Return the [x, y] coordinate for the center point of the cell that contains the specified text.  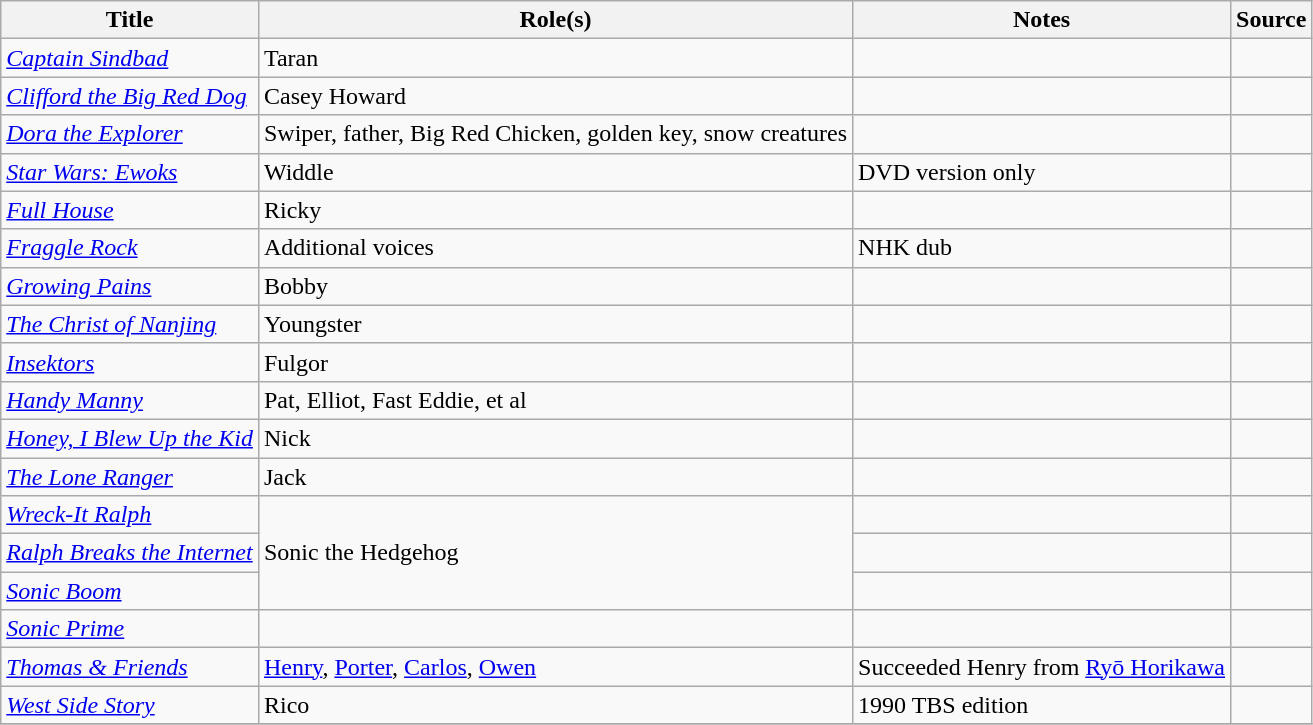
Title [130, 20]
NHK dub [1042, 248]
Clifford the Big Red Dog [130, 96]
Succeeded Henry from Ryō Horikawa [1042, 667]
Jack [555, 477]
Pat, Elliot, Fast Eddie, et al [555, 400]
Taran [555, 58]
Casey Howard [555, 96]
Swiper, father, Big Red Chicken, golden key, snow creatures [555, 134]
Fraggle Rock [130, 248]
Bobby [555, 286]
Sonic the Hedgehog [555, 553]
Source [1272, 20]
Dora the Explorer [130, 134]
Youngster [555, 324]
1990 TBS edition [1042, 705]
Handy Manny [130, 400]
West Side Story [130, 705]
Sonic Prime [130, 629]
Thomas & Friends [130, 667]
Henry, Porter, Carlos, Owen [555, 667]
The Christ of Nanjing [130, 324]
Rico [555, 705]
Insektors [130, 362]
Additional voices [555, 248]
Role(s) [555, 20]
Fulgor [555, 362]
Honey, I Blew Up the Kid [130, 438]
DVD version only [1042, 172]
Ralph Breaks the Internet [130, 553]
Ricky [555, 210]
Star Wars: Ewoks [130, 172]
Full House [130, 210]
The Lone Ranger [130, 477]
Widdle [555, 172]
Wreck-It Ralph [130, 515]
Sonic Boom [130, 591]
Captain Sindbad [130, 58]
Nick [555, 438]
Notes [1042, 20]
Growing Pains [130, 286]
